Search for the cell housing the specified text and yield its [X, Y] center coordinate. 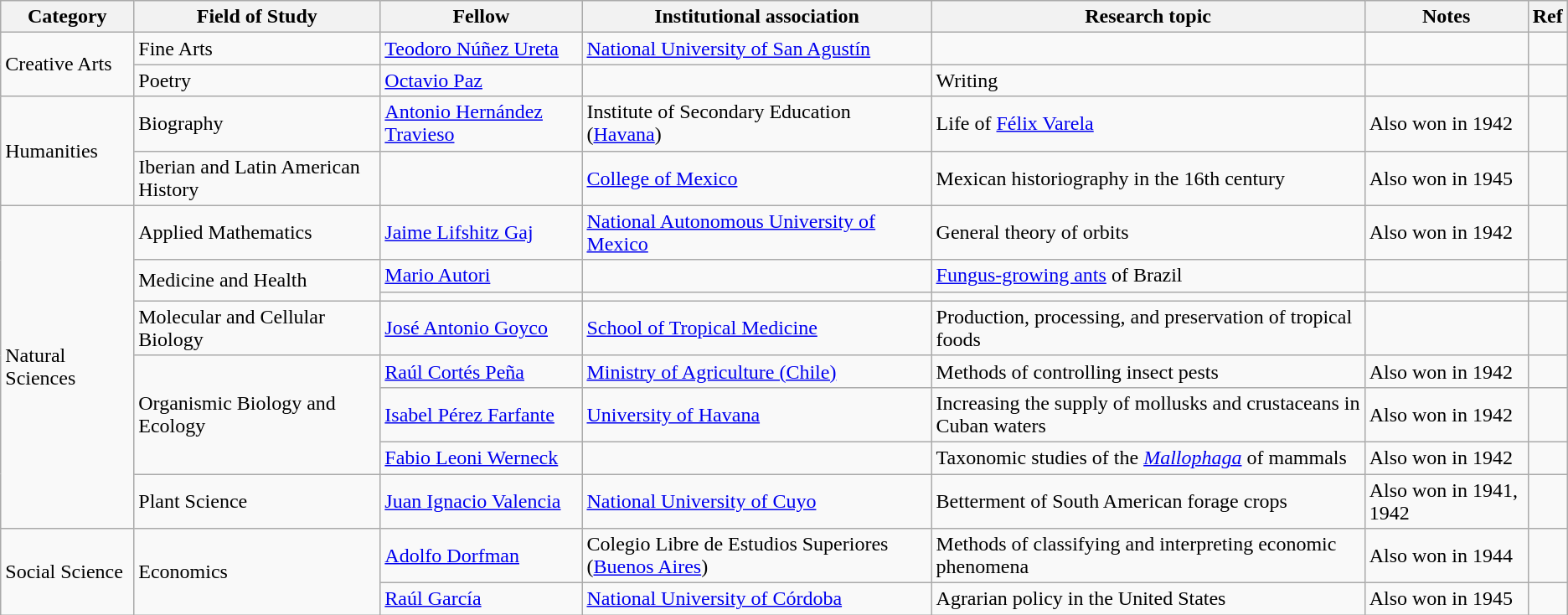
José Antonio Goyco [481, 328]
National University of Cuyo [757, 501]
Research topic [1148, 17]
Institutional association [757, 17]
Fellow [481, 17]
National University of Córdoba [757, 599]
Methods of controlling insect pests [1148, 371]
Taxonomic studies of the Mallophaga of mammals [1148, 457]
Organismic Biology and Ecology [257, 414]
Medicine and Health [257, 280]
Colegio Libre de Estudios Superiores (Buenos Aires) [757, 556]
Social Science [67, 571]
Ref [1548, 17]
Plant Science [257, 501]
Fungus-growing ants of Brazil [1148, 276]
Antonio Hernández Travieso [481, 124]
Life of Félix Varela [1148, 124]
Natural Sciences [67, 367]
Poetry [257, 80]
Production, processing, and preservation of tropical foods [1148, 328]
University of Havana [757, 414]
Institute of Secondary Education (Havana) [757, 124]
Mario Autori [481, 276]
Field of Study [257, 17]
Teodoro Núñez Ureta [481, 49]
Adolfo Dorfman [481, 556]
Fabio Leoni Werneck [481, 457]
Jaime Lifshitz Gaj [481, 233]
Raúl García [481, 599]
Agrarian policy in the United States [1148, 599]
Writing [1148, 80]
Humanities [67, 151]
Methods of classifying and interpreting economic phenomena [1148, 556]
Ministry of Agriculture (Chile) [757, 371]
School of Tropical Medicine [757, 328]
Creative Arts [67, 65]
Increasing the supply of mollusks and crustaceans in Cuban waters [1148, 414]
Also won in 1941, 1942 [1446, 501]
Raúl Cortés Peña [481, 371]
Fine Arts [257, 49]
General theory of orbits [1148, 233]
Notes [1446, 17]
Also won in 1944 [1446, 556]
Mexican historiography in the 16th century [1148, 178]
Economics [257, 571]
Biography [257, 124]
National University of San Agustín [757, 49]
Molecular and Cellular Biology [257, 328]
Iberian and Latin American History [257, 178]
Juan Ignacio Valencia [481, 501]
Isabel Pérez Farfante [481, 414]
Betterment of South American forage crops [1148, 501]
Category [67, 17]
Applied Mathematics [257, 233]
National Autonomous University of Mexico [757, 233]
Octavio Paz [481, 80]
College of Mexico [757, 178]
